Output the [x, y] coordinate of the center of the cell containing the given text.  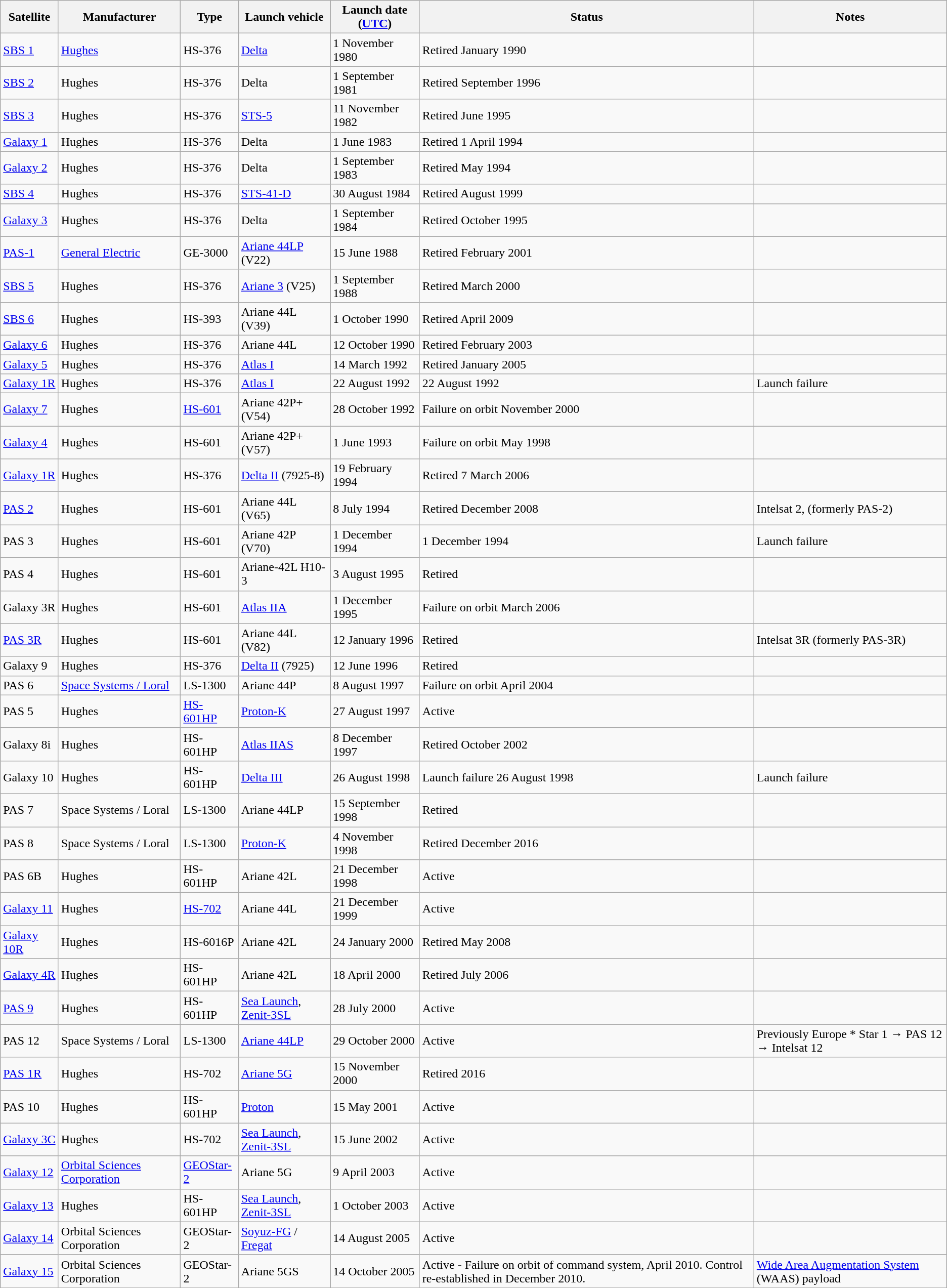
21 December 1998 [375, 877]
Failure on orbit November 2000 [587, 410]
Galaxy 8i [29, 744]
Galaxy 5 [29, 364]
PAS 6B [29, 877]
Retired August 1999 [587, 194]
SBS 3 [29, 115]
Atlas IIAS [284, 744]
26 August 1998 [375, 777]
Active - Failure on orbit of command system, April 2010. Control re-established in December 2010. [587, 1271]
Ariane 44P [284, 685]
STS-5 [284, 115]
SBS 5 [29, 285]
Galaxy 11 [29, 909]
Galaxy 14 [29, 1238]
HS-393 [209, 319]
SBS 6 [29, 319]
Notes [850, 17]
Retired May 1994 [587, 168]
Galaxy 4R [29, 975]
General Electric [119, 253]
Ariane 44L (V39) [284, 319]
Galaxy 13 [29, 1206]
1 June 1993 [375, 442]
Retired October 1995 [587, 220]
Retired 1 April 1994 [587, 142]
Ariane 44LP (V22) [284, 253]
15 June 1988 [375, 253]
Retired April 2009 [587, 319]
PAS 5 [29, 712]
PAS 3R [29, 640]
Retired September 1996 [587, 83]
8 July 1994 [375, 508]
Galaxy 7 [29, 410]
Launch date (UTC) [375, 17]
Retired October 2002 [587, 744]
Retired July 2006 [587, 975]
Galaxy 3C [29, 1140]
SBS 2 [29, 83]
Delta II (7925) [284, 666]
Intelsat 3R (formerly PAS-3R) [850, 640]
18 April 2000 [375, 975]
15 June 2002 [375, 1140]
PAS 2 [29, 508]
PAS 6 [29, 685]
Launch vehicle [284, 17]
GE-3000 [209, 253]
Retired December 2008 [587, 508]
Ariane-42L H10-3 [284, 574]
Galaxy 12 [29, 1172]
15 November 2000 [375, 1074]
SBS 4 [29, 194]
Ariane 3 (V25) [284, 285]
14 August 2005 [375, 1238]
21 December 1999 [375, 909]
PAS 3 [29, 542]
30 August 1984 [375, 194]
Delta II (7925-8) [284, 476]
Retired February 2003 [587, 345]
Galaxy 10R [29, 942]
Failure on orbit March 2006 [587, 607]
Ariane 44L (V82) [284, 640]
27 August 1997 [375, 712]
Retired January 2005 [587, 364]
Galaxy 1 [29, 142]
Satellite [29, 17]
Retired 7 March 2006 [587, 476]
PAS-1 [29, 253]
4 November 1998 [375, 843]
8 August 1997 [375, 685]
Delta III [284, 777]
Galaxy 2 [29, 168]
14 October 2005 [375, 1271]
Status [587, 17]
1 September 1984 [375, 220]
Ariane 42P+ (V57) [284, 442]
Retired 2016 [587, 1074]
PAS 9 [29, 1008]
Soyuz-FG / Fregat [284, 1238]
1 September 1988 [375, 285]
15 May 2001 [375, 1106]
Wide Area Augmentation System (WAAS) payload [850, 1271]
9 April 2003 [375, 1172]
Ariane 42P (V70) [284, 542]
28 October 1992 [375, 410]
1 October 1990 [375, 319]
Galaxy 9 [29, 666]
29 October 2000 [375, 1041]
PAS 12 [29, 1041]
Atlas IIA [284, 607]
Galaxy 4 [29, 442]
SBS 1 [29, 50]
Galaxy 3 [29, 220]
1 November 1980 [375, 50]
Galaxy 15 [29, 1271]
Ariane 44L (V65) [284, 508]
8 December 1997 [375, 744]
Previously Europe * Star 1 → PAS 12 → Intelsat 12 [850, 1041]
Manufacturer [119, 17]
PAS 1R [29, 1074]
12 October 1990 [375, 345]
HS-6016P [209, 942]
1 June 1983 [375, 142]
Galaxy 3R [29, 607]
PAS 10 [29, 1106]
15 September 1998 [375, 810]
Galaxy 6 [29, 345]
Retired February 2001 [587, 253]
Type [209, 17]
PAS 7 [29, 810]
PAS 8 [29, 843]
Ariane 42P+ (V54) [284, 410]
1 September 1981 [375, 83]
11 November 1982 [375, 115]
Retired March 2000 [587, 285]
Proton [284, 1106]
12 June 1996 [375, 666]
1 December 1995 [375, 607]
Retired January 1990 [587, 50]
19 February 1994 [375, 476]
Launch failure 26 August 1998 [587, 777]
Failure on orbit April 2004 [587, 685]
Retired May 2008 [587, 942]
Ariane 5GS [284, 1271]
1 September 1983 [375, 168]
Failure on orbit May 1998 [587, 442]
3 August 1995 [375, 574]
24 January 2000 [375, 942]
Intelsat 2, (formerly PAS-2) [850, 508]
28 July 2000 [375, 1008]
STS-41-D [284, 194]
PAS 4 [29, 574]
12 January 1996 [375, 640]
14 March 1992 [375, 364]
1 October 2003 [375, 1206]
Retired June 1995 [587, 115]
Galaxy 10 [29, 777]
Retired December 2016 [587, 843]
